Pinpoint the cell where the given text exists, returning its [x, y] midpoint coordinate. 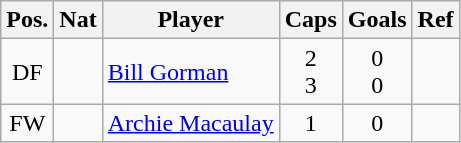
Archie Macaulay [190, 123]
23 [310, 72]
Player [190, 20]
Goals [377, 20]
00 [377, 72]
Bill Gorman [190, 72]
Nat [78, 20]
DF [28, 72]
Ref [436, 20]
1 [310, 123]
Caps [310, 20]
FW [28, 123]
0 [377, 123]
Pos. [28, 20]
